Extract the [x, y] coordinate from the center of the cell holding the provided text.  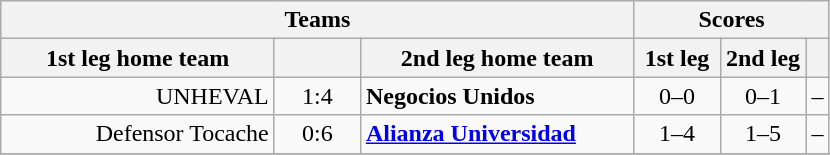
1–5 [763, 134]
0:6 [317, 134]
2nd leg [763, 58]
1st leg home team [138, 58]
Teams [318, 20]
UNHEVAL [138, 96]
1st leg [677, 58]
1–4 [677, 134]
2nd leg home team [497, 58]
Scores [732, 20]
1:4 [317, 96]
Negocios Unidos [497, 96]
0–0 [677, 96]
Alianza Universidad [497, 134]
Defensor Tocache [138, 134]
0–1 [763, 96]
